Output the (X, Y) coordinate of the center of the cell containing the given text.  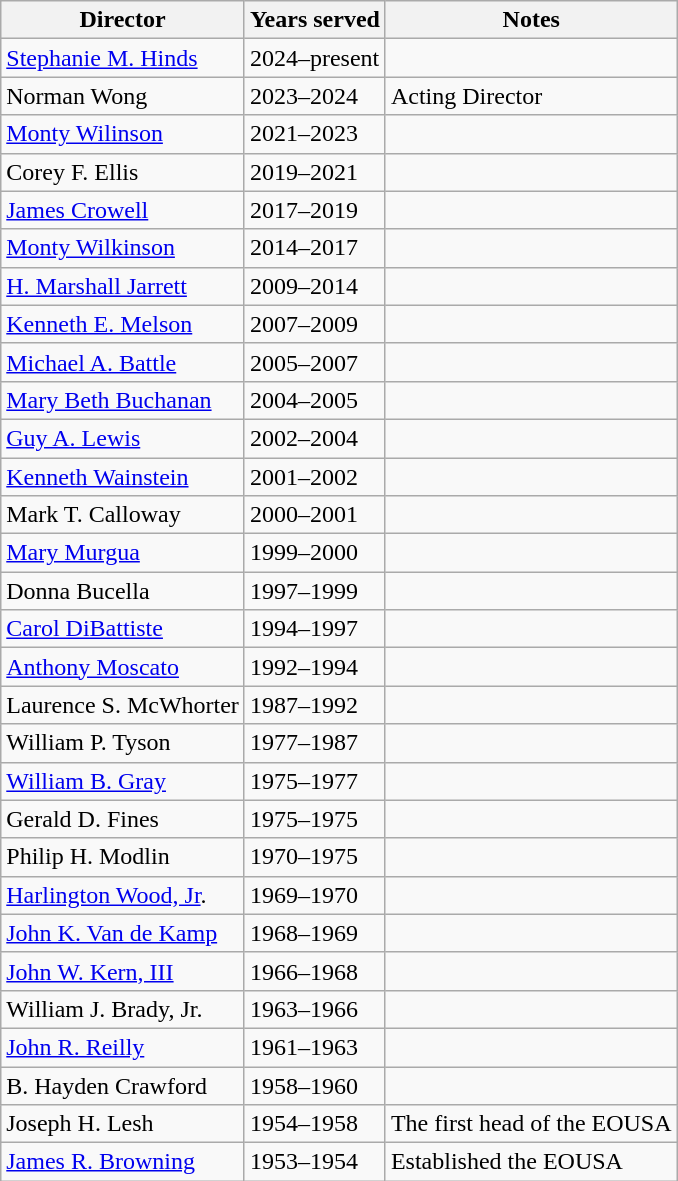
The first head of the EOUSA (531, 1124)
2019–2021 (314, 172)
Kenneth E. Melson (123, 324)
James R. Browning (123, 1162)
2017–2019 (314, 210)
Years served (314, 20)
Michael A. Battle (123, 362)
Mary Murgua (123, 553)
Guy A. Lewis (123, 438)
1953–1954 (314, 1162)
1994–1997 (314, 629)
1969–1970 (314, 895)
William B. Gray (123, 781)
Norman Wong (123, 96)
2009–2014 (314, 286)
H. Marshall Jarrett (123, 286)
William P. Tyson (123, 743)
Corey F. Ellis (123, 172)
Monty Wilkinson (123, 248)
1992–1994 (314, 667)
1999–2000 (314, 553)
William J. Brady, Jr. (123, 1009)
2005–2007 (314, 362)
1958–1960 (314, 1085)
Joseph H. Lesh (123, 1124)
John R. Reilly (123, 1047)
1975–1977 (314, 781)
1968–1969 (314, 933)
1970–1975 (314, 857)
2004–2005 (314, 400)
Philip H. Modlin (123, 857)
Mark T. Calloway (123, 515)
Director (123, 20)
1975–1975 (314, 819)
2021–2023 (314, 134)
Kenneth Wainstein (123, 477)
John W. Kern, III (123, 971)
Anthony Moscato (123, 667)
2007–2009 (314, 324)
2014–2017 (314, 248)
1966–1968 (314, 971)
1997–1999 (314, 591)
Donna Bucella (123, 591)
1963–1966 (314, 1009)
1977–1987 (314, 743)
Stephanie M. Hinds (123, 58)
Acting Director (531, 96)
Laurence S. McWhorter (123, 705)
1954–1958 (314, 1124)
2024–present (314, 58)
2001–2002 (314, 477)
Established the EOUSA (531, 1162)
Carol DiBattiste (123, 629)
2002–2004 (314, 438)
Monty Wilinson (123, 134)
Mary Beth Buchanan (123, 400)
2023–2024 (314, 96)
Harlington Wood, Jr. (123, 895)
1987–1992 (314, 705)
John K. Van de Kamp (123, 933)
Gerald D. Fines (123, 819)
B. Hayden Crawford (123, 1085)
James Crowell (123, 210)
2000–2001 (314, 515)
Notes (531, 20)
1961–1963 (314, 1047)
